Provide the (X, Y) coordinate of the cell's center where the given text is located.  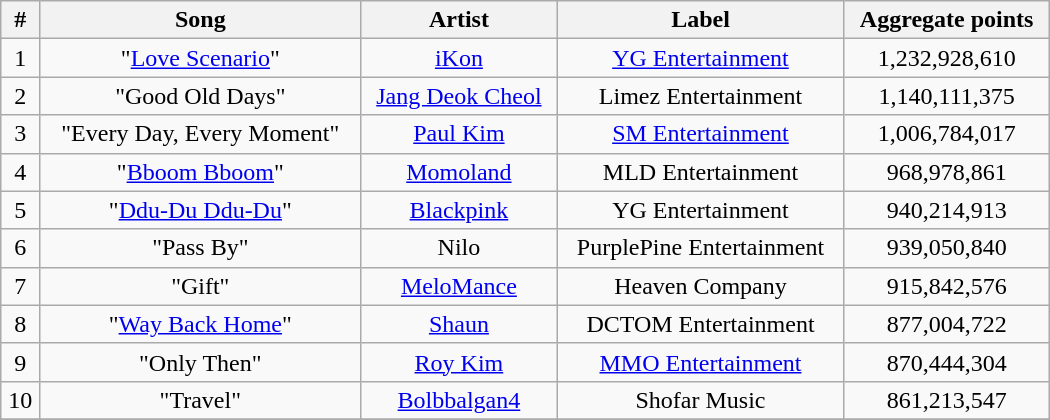
1,140,111,375 (946, 96)
Paul Kim (459, 134)
"Travel" (200, 400)
8 (20, 324)
1,232,928,610 (946, 58)
Aggregate points (946, 20)
PurplePine Entertainment (700, 248)
861,213,547 (946, 400)
Limez Entertainment (700, 96)
877,004,722 (946, 324)
Artist (459, 20)
7 (20, 286)
Shofar Music (700, 400)
870,444,304 (946, 362)
# (20, 20)
939,050,840 (946, 248)
Jang Deok Cheol (459, 96)
iKon (459, 58)
2 (20, 96)
"Love Scenario" (200, 58)
Roy Kim (459, 362)
Momoland (459, 172)
Heaven Company (700, 286)
"Pass By" (200, 248)
MeloMance (459, 286)
"Every Day, Every Moment" (200, 134)
SM Entertainment (700, 134)
9 (20, 362)
Bolbbalgan4 (459, 400)
"Only Then" (200, 362)
Blackpink (459, 210)
5 (20, 210)
4 (20, 172)
1 (20, 58)
DCTOM Entertainment (700, 324)
"Bboom Bboom" (200, 172)
Shaun (459, 324)
Song (200, 20)
"Ddu-Du Ddu-Du" (200, 210)
10 (20, 400)
1,006,784,017 (946, 134)
915,842,576 (946, 286)
MMO Entertainment (700, 362)
Nilo (459, 248)
968,978,861 (946, 172)
"Way Back Home" (200, 324)
6 (20, 248)
Label (700, 20)
"Good Old Days" (200, 96)
MLD Entertainment (700, 172)
940,214,913 (946, 210)
"Gift" (200, 286)
3 (20, 134)
